Pinpoint the cell where the given text exists, returning its [x, y] midpoint coordinate. 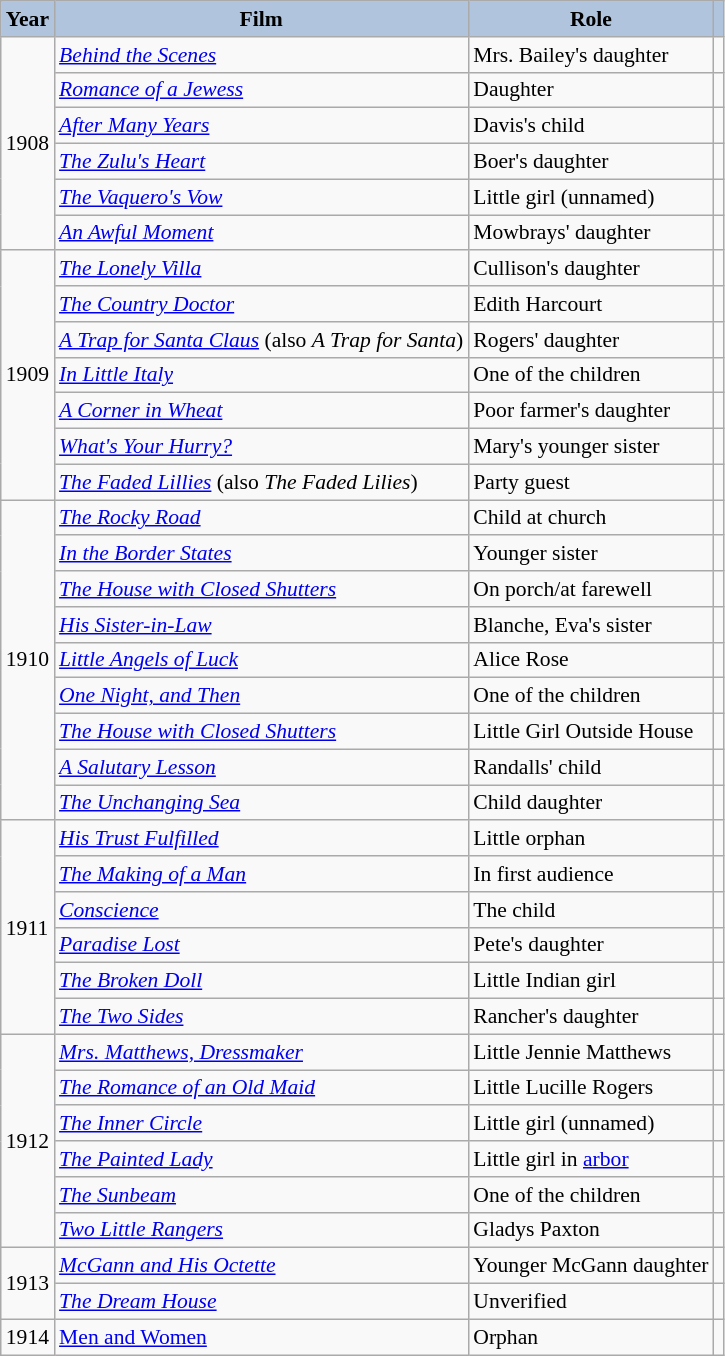
Little Angels of Luck [261, 660]
Younger sister [590, 554]
The Broken Doll [261, 981]
Gladys Paxton [590, 1230]
His Sister-in-Law [261, 625]
1908 [28, 144]
His Trust Fulfilled [261, 839]
Orphan [590, 1337]
Child daughter [590, 803]
Year [28, 19]
1910 [28, 660]
In the Border States [261, 554]
In Little Italy [261, 375]
The Inner Circle [261, 1124]
McGann and His Octette [261, 1266]
Men and Women [261, 1337]
Film [261, 19]
An Awful Moment [261, 233]
The Rocky Road [261, 518]
Little Lucille Rogers [590, 1088]
One Night, and Then [261, 696]
Edith Harcourt [590, 304]
1914 [28, 1337]
Daughter [590, 90]
A Trap for Santa Claus (also A Trap for Santa) [261, 340]
Child at church [590, 518]
Unverified [590, 1302]
1909 [28, 376]
Cullison's daughter [590, 269]
A Salutary Lesson [261, 767]
Boer's daughter [590, 162]
Paradise Lost [261, 945]
Randalls' child [590, 767]
The Two Sides [261, 1017]
Mary's younger sister [590, 447]
The Vaquero's Vow [261, 197]
The Faded Lillies (also The Faded Lilies) [261, 482]
The Zulu's Heart [261, 162]
Behind the Scenes [261, 55]
After Many Years [261, 126]
A Corner in Wheat [261, 411]
Conscience [261, 910]
The Romance of an Old Maid [261, 1088]
In first audience [590, 874]
Romance of a Jewess [261, 90]
Mrs. Bailey's daughter [590, 55]
Party guest [590, 482]
Two Little Rangers [261, 1230]
The Country Doctor [261, 304]
1911 [28, 928]
Blanche, Eva's sister [590, 625]
Davis's child [590, 126]
Little girl in arbor [590, 1159]
Little Girl Outside House [590, 732]
Rogers' daughter [590, 340]
The Unchanging Sea [261, 803]
Little Jennie Matthews [590, 1052]
Alice Rose [590, 660]
The Sunbeam [261, 1195]
The Dream House [261, 1302]
Poor farmer's daughter [590, 411]
Pete's daughter [590, 945]
Rancher's daughter [590, 1017]
Mrs. Matthews, Dressmaker [261, 1052]
On porch/at farewell [590, 589]
The Painted Lady [261, 1159]
Little orphan [590, 839]
The Making of a Man [261, 874]
The child [590, 910]
1913 [28, 1284]
The Lonely Villa [261, 269]
Younger McGann daughter [590, 1266]
Little Indian girl [590, 981]
What's Your Hurry? [261, 447]
Mowbrays' daughter [590, 233]
Role [590, 19]
1912 [28, 1141]
